Identify which cell holds the provided text, then report its [x, y] central coordinate. 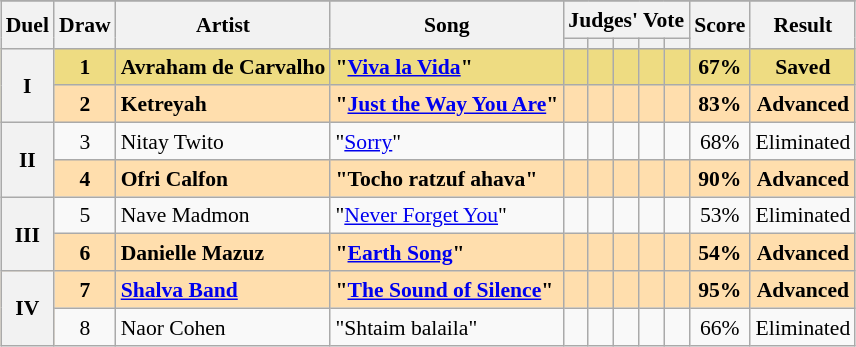
83% [720, 104]
Score [720, 24]
90% [720, 178]
95% [720, 290]
Danielle Mazuz [224, 252]
Nave Madmon [224, 216]
Duel [28, 24]
5 [85, 216]
Shalva Band [224, 290]
2 [85, 104]
7 [85, 290]
Naor Cohen [224, 326]
67% [720, 66]
"Viva la Vida" [446, 66]
"Tocho ratzuf ahava" [446, 178]
53% [720, 216]
1 [85, 66]
"Shtaim balaila" [446, 326]
"Just the Way You Are" [446, 104]
Song [446, 24]
"The Sound of Silence" [446, 290]
"Sorry" [446, 142]
54% [720, 252]
Saved [802, 66]
6 [85, 252]
II [28, 160]
Draw [85, 24]
Ofri Calfon [224, 178]
Result [802, 24]
Judges' Vote [626, 20]
66% [720, 326]
Artist [224, 24]
Avraham de Carvalho [224, 66]
Nitay Twito [224, 142]
3 [85, 142]
8 [85, 326]
"Earth Song" [446, 252]
68% [720, 142]
III [28, 234]
"Never Forget You" [446, 216]
IV [28, 308]
4 [85, 178]
Ketreyah [224, 104]
I [28, 85]
